For the text-containing cell, return its midpoint in [X, Y] coordinate format. 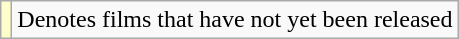
Denotes films that have not yet been released [235, 20]
